Identify which cell holds the provided text, then report its [X, Y] central coordinate. 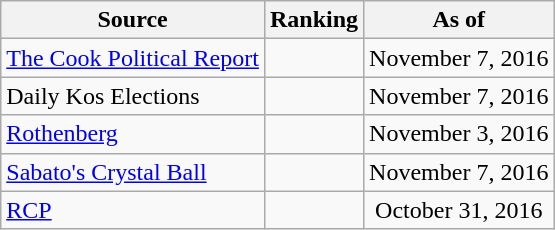
November 3, 2016 [459, 134]
RCP [133, 210]
Daily Kos Elections [133, 96]
Source [133, 20]
Sabato's Crystal Ball [133, 172]
As of [459, 20]
Rothenberg [133, 134]
The Cook Political Report [133, 58]
Ranking [314, 20]
October 31, 2016 [459, 210]
